Search for the cell housing the specified text and yield its (X, Y) center coordinate. 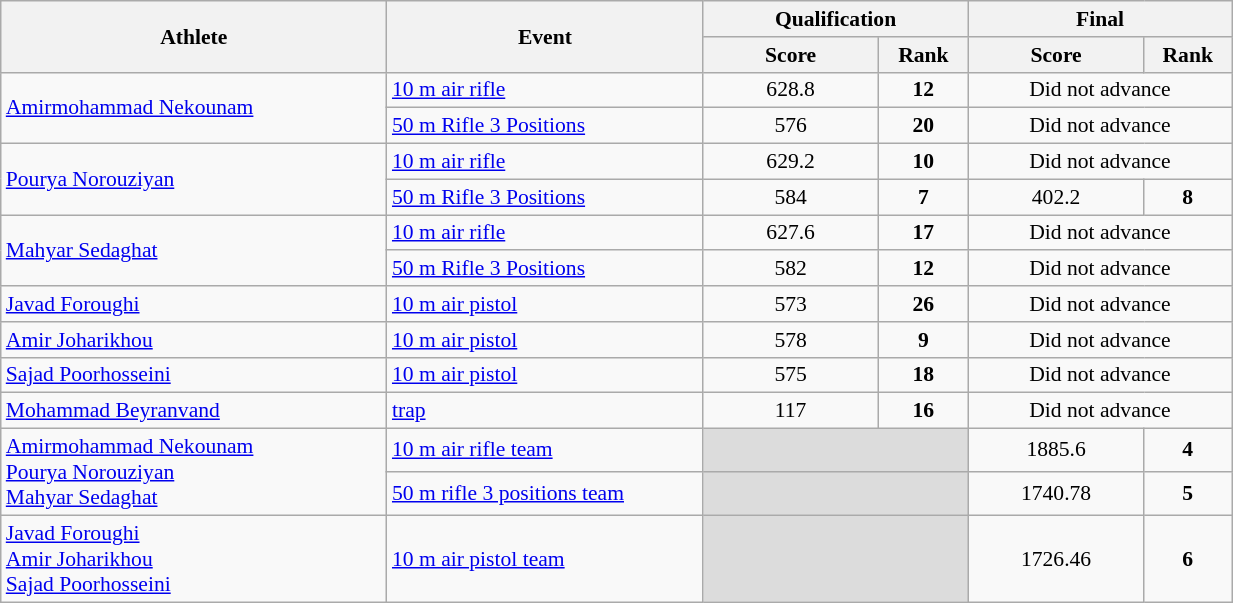
10 m air rifle team (545, 450)
Qualification (836, 19)
9 (923, 340)
1885.6 (1056, 450)
16 (923, 411)
5 (1188, 494)
Amirmohammad NekounamPourya NorouziyanMahyar Sedaghat (194, 472)
6 (1188, 558)
1726.46 (1056, 558)
20 (923, 126)
18 (923, 375)
573 (791, 304)
584 (791, 197)
Event (545, 36)
50 m rifle 3 positions team (545, 494)
4 (1188, 450)
10 m air pistol team (545, 558)
Final (1100, 19)
trap (545, 411)
628.8 (791, 90)
629.2 (791, 162)
402.2 (1056, 197)
8 (1188, 197)
Mohammad Beyranvand (194, 411)
582 (791, 269)
1740.78 (1056, 494)
Javad ForoughiAmir JoharikhouSajad Poorhosseini (194, 558)
578 (791, 340)
Mahyar Sedaghat (194, 250)
Athlete (194, 36)
Javad Foroughi (194, 304)
Amirmohammad Nekounam (194, 108)
10 (923, 162)
Amir Joharikhou (194, 340)
26 (923, 304)
Pourya Norouziyan (194, 180)
627.6 (791, 233)
117 (791, 411)
Sajad Poorhosseini (194, 375)
576 (791, 126)
575 (791, 375)
17 (923, 233)
7 (923, 197)
